Identify which cell holds the provided text, then report its (X, Y) central coordinate. 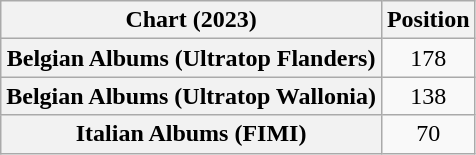
Chart (2023) (192, 20)
Belgian Albums (Ultratop Flanders) (192, 58)
138 (428, 96)
Belgian Albums (Ultratop Wallonia) (192, 96)
Position (428, 20)
178 (428, 58)
Italian Albums (FIMI) (192, 134)
70 (428, 134)
